Determine the [x, y] coordinate at the center of the cell enclosing the given text.  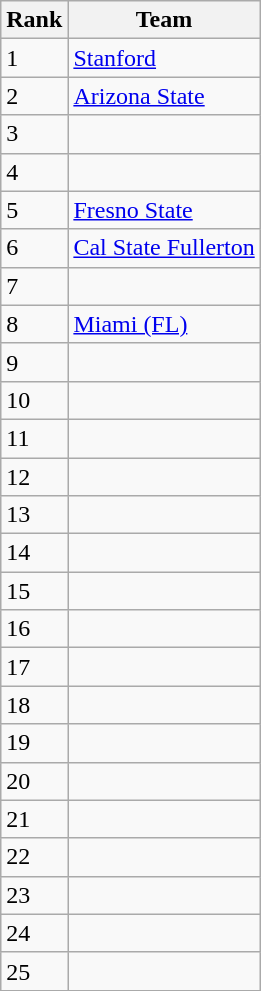
17 [34, 667]
11 [34, 438]
20 [34, 781]
24 [34, 933]
14 [34, 553]
4 [34, 172]
Stanford [164, 58]
21 [34, 819]
8 [34, 324]
Rank [34, 20]
6 [34, 248]
13 [34, 515]
Cal State Fullerton [164, 248]
18 [34, 705]
1 [34, 58]
12 [34, 477]
23 [34, 895]
3 [34, 134]
7 [34, 286]
2 [34, 96]
Team [164, 20]
5 [34, 210]
16 [34, 629]
19 [34, 743]
15 [34, 591]
Arizona State [164, 96]
25 [34, 971]
10 [34, 400]
22 [34, 857]
Fresno State [164, 210]
Miami (FL) [164, 324]
9 [34, 362]
